Return the [X, Y] coordinate for the center point of the cell that contains the specified text.  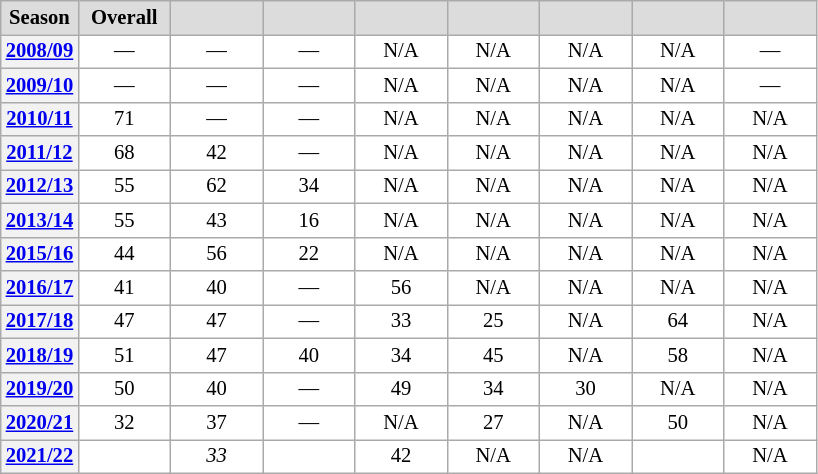
44 [124, 254]
49 [401, 389]
2008/09 [40, 51]
2013/14 [40, 220]
41 [124, 287]
62 [216, 186]
2017/18 [40, 321]
2015/16 [40, 254]
37 [216, 423]
45 [493, 355]
2011/12 [40, 153]
27 [493, 423]
16 [309, 220]
64 [678, 321]
2009/10 [40, 85]
Season [40, 17]
71 [124, 119]
2019/20 [40, 389]
2010/11 [40, 119]
32 [124, 423]
2018/19 [40, 355]
Overall [124, 17]
68 [124, 153]
2012/13 [40, 186]
25 [493, 321]
2021/22 [40, 456]
2016/17 [40, 287]
30 [585, 389]
58 [678, 355]
51 [124, 355]
43 [216, 220]
22 [309, 254]
2020/21 [40, 423]
